From the cell containing the given text, extract its center point as [X, Y] coordinate. 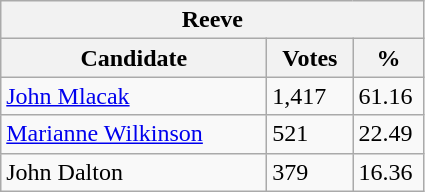
Votes [310, 58]
379 [310, 172]
22.49 [388, 134]
John Mlacak [134, 96]
% [388, 58]
John Dalton [134, 172]
16.36 [388, 172]
Candidate [134, 58]
521 [310, 134]
Reeve [212, 20]
1,417 [310, 96]
Marianne Wilkinson [134, 134]
61.16 [388, 96]
